Locate the cell with the specified text and output its [X, Y] center coordinate. 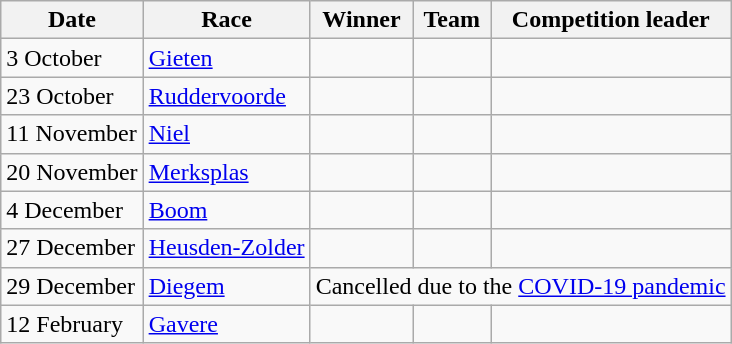
23 October [72, 96]
Team [452, 20]
Heusden-Zolder [226, 248]
Boom [226, 210]
Diegem [226, 286]
4 December [72, 210]
Cancelled due to the COVID-19 pandemic [520, 286]
Gavere [226, 324]
Gieten [226, 58]
Winner [362, 20]
29 December [72, 286]
Competition leader [612, 20]
27 December [72, 248]
Niel [226, 134]
Date [72, 20]
3 October [72, 58]
Merksplas [226, 172]
12 February [72, 324]
Ruddervoorde [226, 96]
Race [226, 20]
20 November [72, 172]
11 November [72, 134]
